Pinpoint the cell where the given text exists, returning its [X, Y] midpoint coordinate. 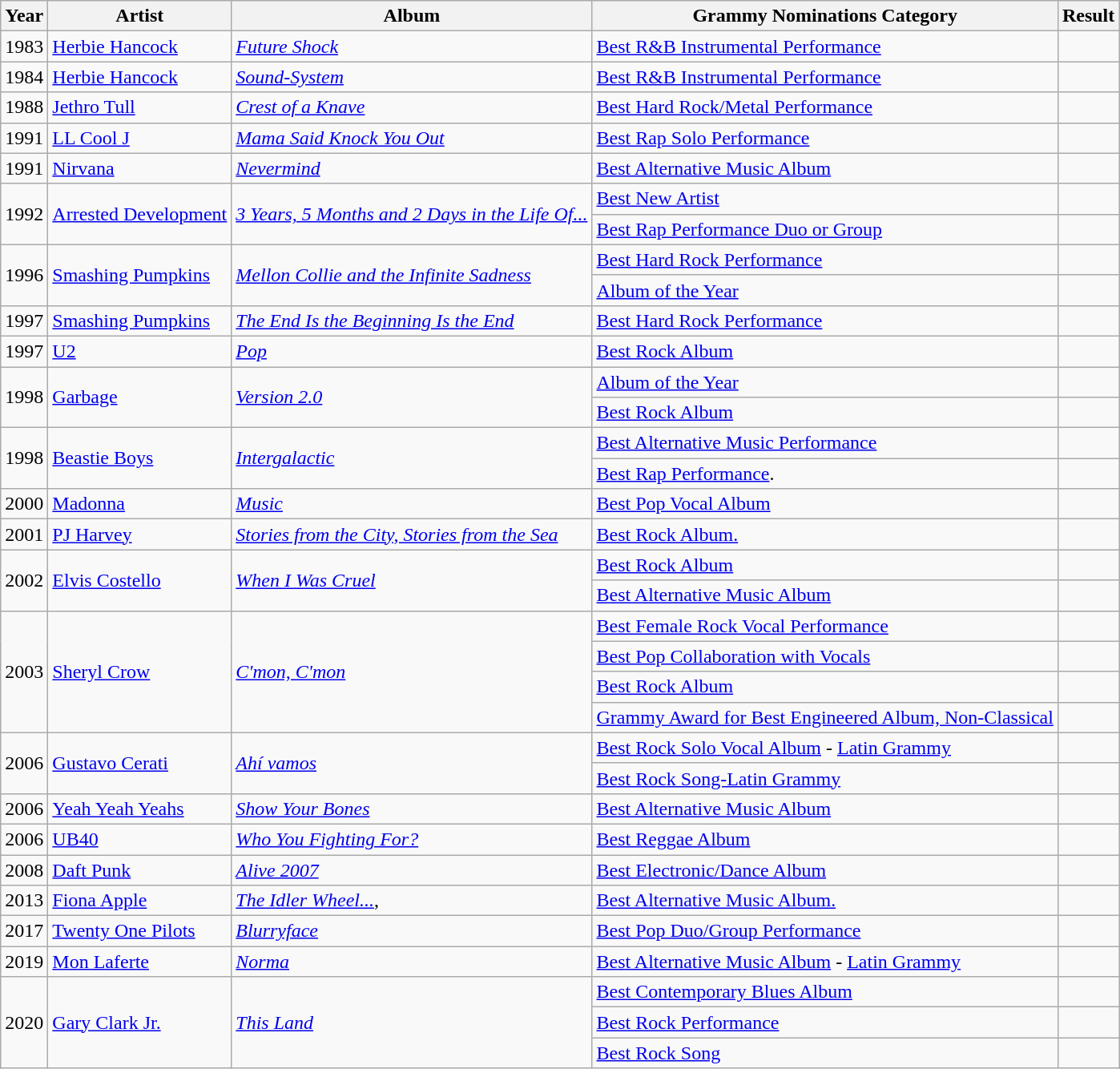
UB40 [139, 839]
Year [24, 16]
Best Rock Solo Vocal Album - Latin Grammy [825, 748]
Best Rap Performance Duo or Group [825, 229]
Grammy Award for Best Engineered Album, Non-Classical [825, 717]
Best New Artist [825, 199]
Norma [412, 962]
Best Electronic/Dance Album [825, 869]
Elvis Costello [139, 580]
This Land [412, 1023]
2001 [24, 534]
1992 [24, 214]
Mon Laferte [139, 962]
Best Rock Album. [825, 534]
Beastie Boys [139, 458]
The End Is the Beginning Is the End [412, 321]
Future Shock [412, 46]
Crest of a Knave [412, 107]
Blurryface [412, 931]
Pop [412, 351]
Madonna [139, 504]
2013 [24, 901]
Intergalactic [412, 458]
1988 [24, 107]
2008 [24, 869]
U2 [139, 351]
Nevermind [412, 168]
When I Was Cruel [412, 580]
C'mon, C'mon [412, 672]
Version 2.0 [412, 397]
Arrested Development [139, 214]
2017 [24, 931]
Gustavo Cerati [139, 763]
Grammy Nominations Category [825, 16]
Ahí vamos [412, 763]
Stories from the City, Stories from the Sea [412, 534]
Best Rock Performance [825, 1023]
Album [412, 16]
2019 [24, 962]
Twenty One Pilots [139, 931]
Sheryl Crow [139, 672]
Sound-System [412, 77]
1996 [24, 275]
Mellon Collie and the Infinite Sadness [412, 275]
Fiona Apple [139, 901]
Nirvana [139, 168]
Mama Said Knock You Out [412, 138]
2002 [24, 580]
LL Cool J [139, 138]
Result [1088, 16]
Best Female Rock Vocal Performance [825, 626]
Who You Fighting For? [412, 839]
1984 [24, 77]
The Idler Wheel..., [412, 901]
Best Pop Vocal Album [825, 504]
Best Rap Solo Performance [825, 138]
2003 [24, 672]
Yeah Yeah Yeahs [139, 809]
Daft Punk [139, 869]
Best Contemporary Blues Album [825, 992]
Best Alternative Music Performance [825, 443]
1983 [24, 46]
Alive 2007 [412, 869]
PJ Harvey [139, 534]
Best Alternative Music Album - Latin Grammy [825, 962]
Music [412, 504]
Best Alternative Music Album. [825, 901]
Best Hard Rock/Metal Performance [825, 107]
Best Rock Song-Latin Grammy [825, 778]
3 Years, 5 Months and 2 Days in the Life Of... [412, 214]
Garbage [139, 397]
Show Your Bones [412, 809]
Best Pop Collaboration with Vocals [825, 656]
Jethro Tull [139, 107]
Best Rap Performance. [825, 474]
Best Pop Duo/Group Performance [825, 931]
2000 [24, 504]
Best Rock Song [825, 1053]
Artist [139, 16]
Best Reggae Album [825, 839]
Gary Clark Jr. [139, 1023]
2020 [24, 1023]
